Locate the cell with the specified text and output its [x, y] center coordinate. 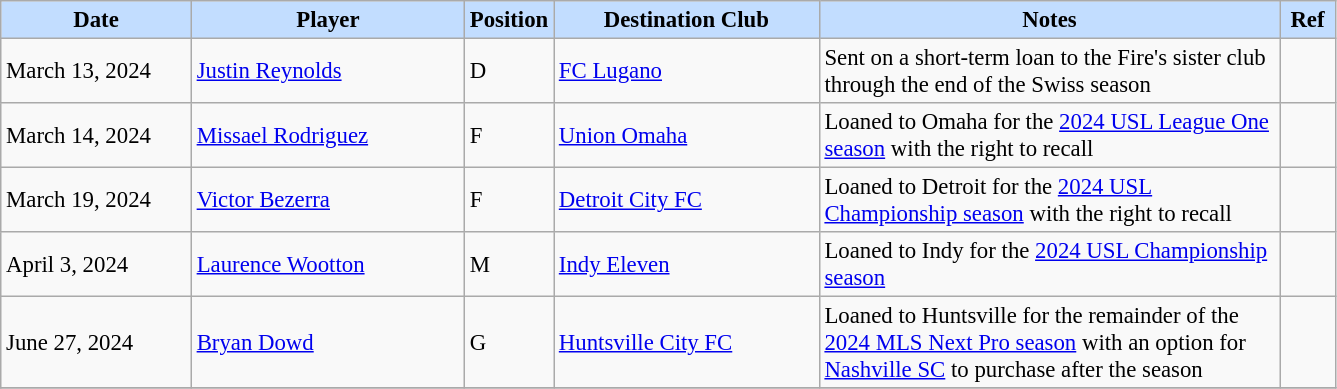
Union Omaha [687, 136]
M [508, 264]
June 27, 2024 [96, 343]
Missael Rodriguez [328, 136]
Detroit City FC [687, 200]
Justin Reynolds [328, 72]
March 14, 2024 [96, 136]
Victor Bezerra [328, 200]
Date [96, 20]
Ref [1308, 20]
Notes [1050, 20]
Destination Club [687, 20]
Laurence Wootton [328, 264]
Loaned to Huntsville for the remainder of the 2024 MLS Next Pro season with an option for Nashville SC to purchase after the season [1050, 343]
March 13, 2024 [96, 72]
Huntsville City FC [687, 343]
Position [508, 20]
Loaned to Detroit for the 2024 USL Championship season with the right to recall [1050, 200]
Bryan Dowd [328, 343]
March 19, 2024 [96, 200]
D [508, 72]
April 3, 2024 [96, 264]
Indy Eleven [687, 264]
Loaned to Omaha for the 2024 USL League One season with the right to recall [1050, 136]
Loaned to Indy for the 2024 USL Championship season [1050, 264]
G [508, 343]
Player [328, 20]
FC Lugano [687, 72]
Sent on a short-term loan to the Fire's sister club through the end of the Swiss season [1050, 72]
